Output the (X, Y) coordinate of the center of the cell containing the given text.  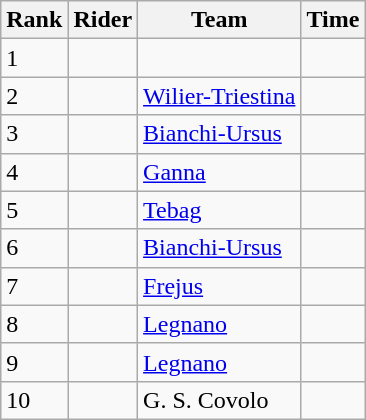
9 (34, 362)
Tebag (220, 210)
2 (34, 96)
7 (34, 286)
1 (34, 58)
Rider (103, 20)
8 (34, 324)
10 (34, 400)
5 (34, 210)
Time (333, 20)
Wilier-Triestina (220, 96)
4 (34, 172)
3 (34, 134)
Team (220, 20)
6 (34, 248)
G. S. Covolo (220, 400)
Ganna (220, 172)
Rank (34, 20)
Frejus (220, 286)
